Search for the cell housing the specified text and yield its (X, Y) center coordinate. 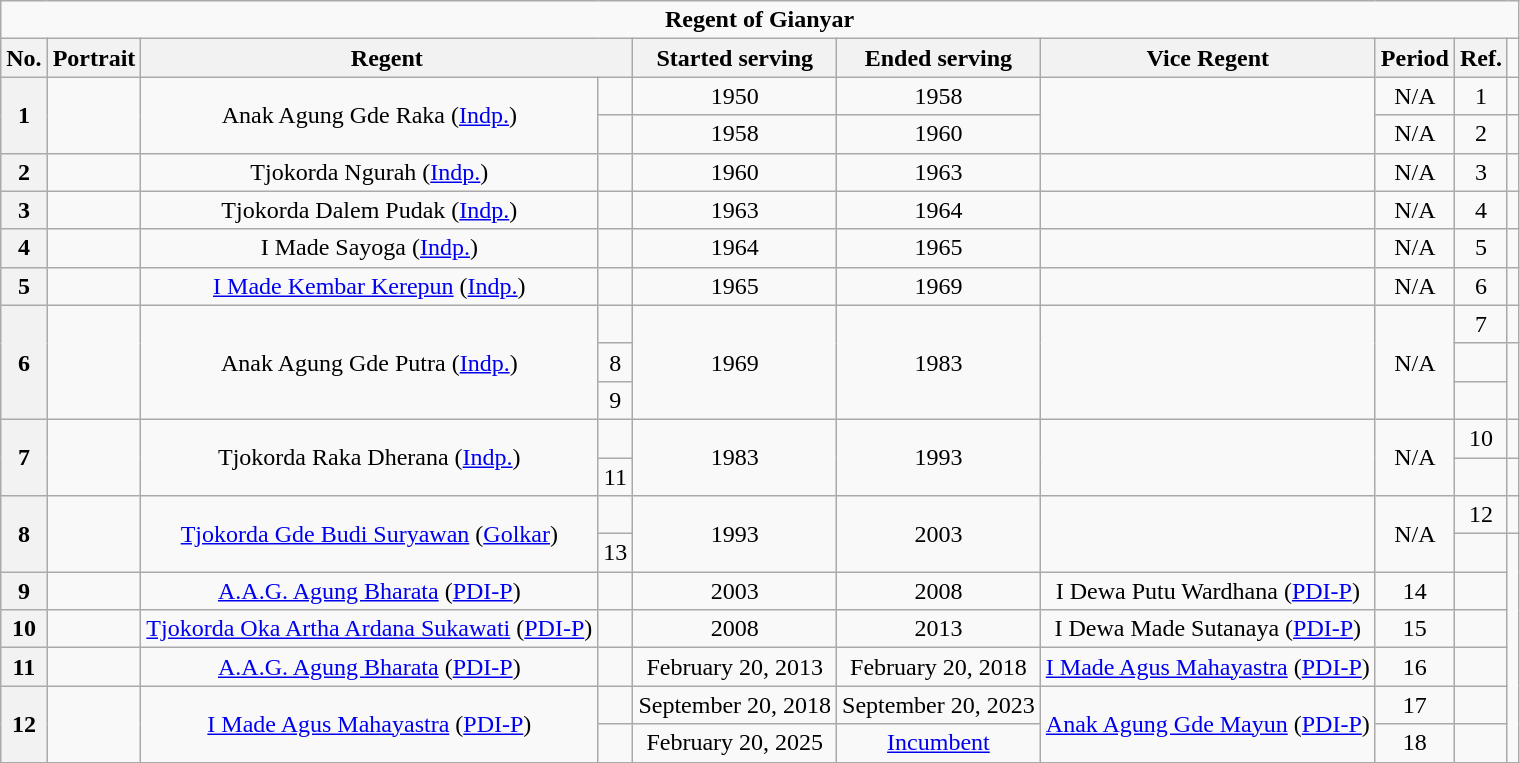
Portrait (94, 58)
17 (1414, 705)
February 20, 2018 (939, 667)
14 (1414, 591)
Tjokorda Ngurah (Indp.) (370, 172)
Tjokorda Oka Artha Ardana Sukawati (PDI-P) (370, 629)
Vice Regent (1208, 58)
15 (1414, 629)
16 (1414, 667)
Ended serving (939, 58)
Anak Agung Gde Mayun (PDI-P) (1208, 724)
I Made Kembar Kerepun (Indp.) (370, 286)
Anak Agung Gde Putra (Indp.) (370, 362)
I Dewa Made Sutanaya (PDI-P) (1208, 629)
Started serving (735, 58)
Anak Agung Gde Raka (Indp.) (370, 115)
No. (24, 58)
2013 (939, 629)
Tjokorda Gde Budi Suryawan (Golkar) (370, 534)
I Made Sayoga (Indp.) (370, 248)
Tjokorda Raka Dherana (Indp.) (370, 457)
September 20, 2023 (939, 705)
February 20, 2013 (735, 667)
Tjokorda Dalem Pudak (Indp.) (370, 210)
September 20, 2018 (735, 705)
I Dewa Putu Wardhana (PDI-P) (1208, 591)
February 20, 2025 (735, 743)
Incumbent (939, 743)
Ref. (1480, 58)
Regent (387, 58)
18 (1414, 743)
Regent of Gianyar (760, 20)
1950 (735, 96)
13 (616, 553)
Period (1414, 58)
